Provide the [x, y] coordinate of the cell's center where the given text is located.  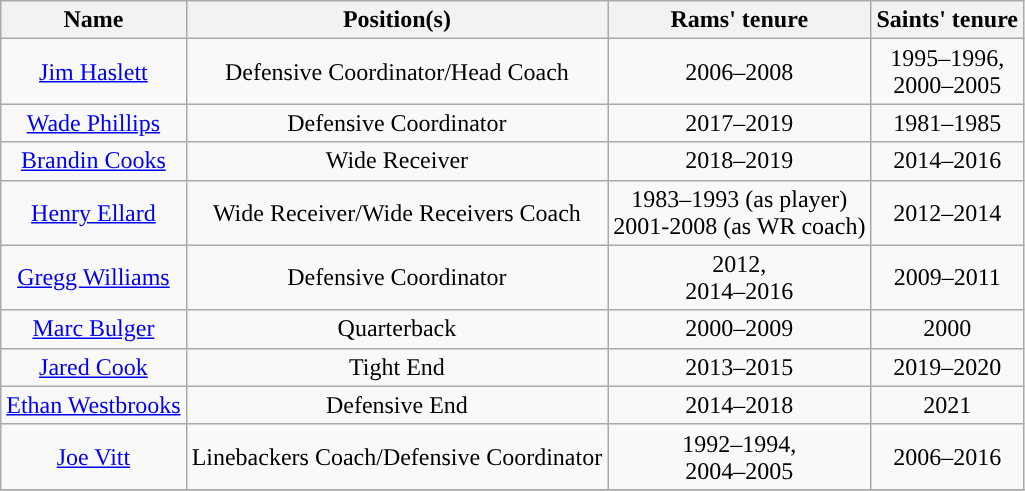
Wide Receiver/Wide Receivers Coach [397, 212]
1983–1993 (as player) 2001-2008 (as WR coach) [740, 212]
2014–2016 [948, 161]
2012, 2014–2016 [740, 278]
Joe Vitt [94, 456]
Jim Haslett [94, 72]
2012–2014 [948, 212]
Defensive End [397, 405]
Position(s) [397, 20]
Rams' tenure [740, 20]
2017–2019 [740, 123]
1992–1994, 2004–2005 [740, 456]
Henry Ellard [94, 212]
Brandin Cooks [94, 161]
2006–2016 [948, 456]
2000 [948, 329]
Jared Cook [94, 367]
2013–2015 [740, 367]
Saints' tenure [948, 20]
Ethan Westbrooks [94, 405]
2021 [948, 405]
Wade Phillips [94, 123]
2009–2011 [948, 278]
2018–2019 [740, 161]
1995–1996, 2000–2005 [948, 72]
Marc Bulger [94, 329]
2019–2020 [948, 367]
Tight End [397, 367]
2006–2008 [740, 72]
Linebackers Coach/Defensive Coordinator [397, 456]
2000–2009 [740, 329]
Wide Receiver [397, 161]
Name [94, 20]
Quarterback [397, 329]
2014–2018 [740, 405]
Defensive Coordinator/Head Coach [397, 72]
Gregg Williams [94, 278]
1981–1985 [948, 123]
